Locate the cell with the specified text and output its [x, y] center coordinate. 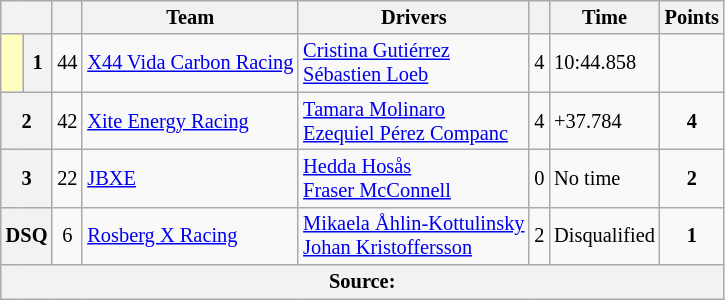
X44 Vida Carbon Racing [190, 63]
Mikaela Åhlin-Kottulinsky Johan Kristoffersson [414, 236]
No time [604, 178]
10:44.858 [604, 63]
0 [539, 178]
Points [692, 17]
DSQ [27, 236]
Cristina Gutiérrez Sébastien Loeb [414, 63]
Xite Energy Racing [190, 121]
22 [67, 178]
44 [67, 63]
Team [190, 17]
42 [67, 121]
3 [27, 178]
+37.784 [604, 121]
Tamara Molinaro Ezequiel Pérez Companc [414, 121]
Hedda Hosås Fraser McConnell [414, 178]
JBXE [190, 178]
6 [67, 236]
Time [604, 17]
Drivers [414, 17]
Rosberg X Racing [190, 236]
Disqualified [604, 236]
Source: [362, 282]
